Pinpoint the cell where the given text exists, returning its [x, y] midpoint coordinate. 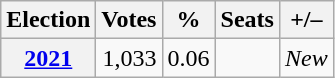
Election [48, 20]
1,033 [129, 58]
Votes [129, 20]
New [306, 58]
Seats [247, 20]
2021 [48, 58]
0.06 [188, 58]
% [188, 20]
+/– [306, 20]
